Locate the cell with the specified text and output its [x, y] center coordinate. 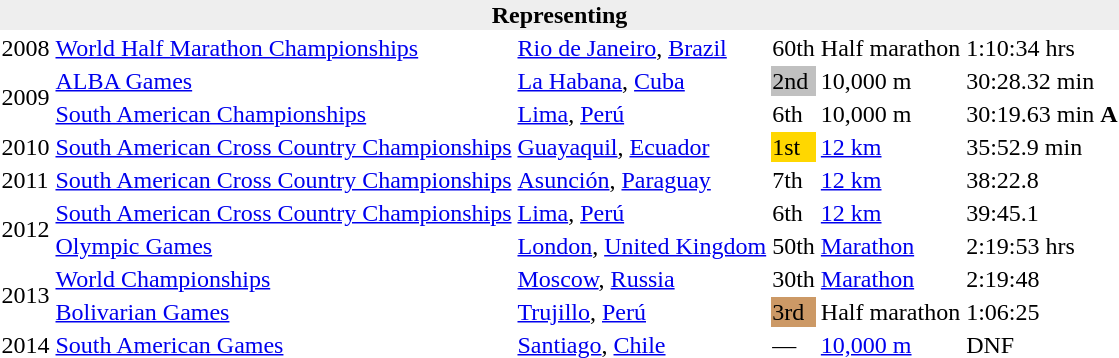
2nd [794, 81]
7th [794, 180]
30:19.63 min A [1042, 114]
2008 [26, 48]
London, United Kingdom [642, 246]
Bolivarian Games [284, 312]
La Habana, Cuba [642, 81]
Guayaquil, Ecuador [642, 147]
2:19:48 [1042, 279]
1:10:34 hrs [1042, 48]
39:45.1 [1042, 213]
30:28.32 min [1042, 81]
2009 [26, 98]
2013 [26, 296]
Olympic Games [284, 246]
35:52.9 min [1042, 147]
Asunción, Paraguay [642, 180]
World Championships [284, 279]
1:06:25 [1042, 312]
Representing [560, 15]
Trujillo, Perú [642, 312]
Moscow, Russia [642, 279]
1st [794, 147]
2011 [26, 180]
30th [794, 279]
2012 [26, 230]
ALBA Games [284, 81]
South American Championships [284, 114]
50th [794, 246]
2:19:53 hrs [1042, 246]
3rd [794, 312]
2010 [26, 147]
Rio de Janeiro, Brazil [642, 48]
World Half Marathon Championships [284, 48]
38:22.8 [1042, 180]
60th [794, 48]
